Locate the cell with the specified text and output its (x, y) center coordinate. 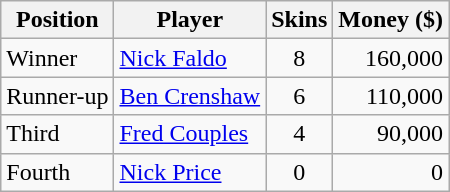
Fred Couples (190, 134)
Skins (300, 20)
Money ($) (391, 20)
Position (58, 20)
Nick Faldo (190, 58)
4 (300, 134)
6 (300, 96)
Player (190, 20)
160,000 (391, 58)
90,000 (391, 134)
Runner-up (58, 96)
Third (58, 134)
Nick Price (190, 172)
Winner (58, 58)
110,000 (391, 96)
Fourth (58, 172)
8 (300, 58)
Ben Crenshaw (190, 96)
